Locate the cell with the specified text and output its (X, Y) center coordinate. 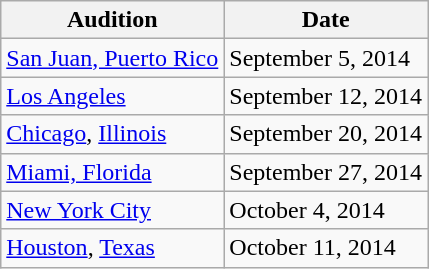
Houston, Texas (112, 248)
Los Angeles (112, 96)
September 12, 2014 (326, 96)
September 20, 2014 (326, 134)
October 4, 2014 (326, 210)
September 5, 2014 (326, 58)
September 27, 2014 (326, 172)
Chicago, Illinois (112, 134)
Miami, Florida (112, 172)
New York City (112, 210)
Date (326, 20)
Audition (112, 20)
October 11, 2014 (326, 248)
San Juan, Puerto Rico (112, 58)
